Extract the [x, y] coordinate from the center of the cell holding the provided text.  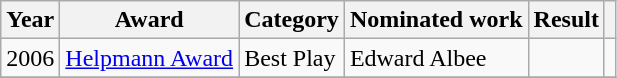
Helpmann Award [150, 58]
Edward Albee [436, 58]
Award [150, 20]
Nominated work [436, 20]
Result [566, 20]
Best Play [292, 58]
Year [30, 20]
2006 [30, 58]
Category [292, 20]
